Return the [X, Y] coordinate for the center point of the cell that contains the specified text.  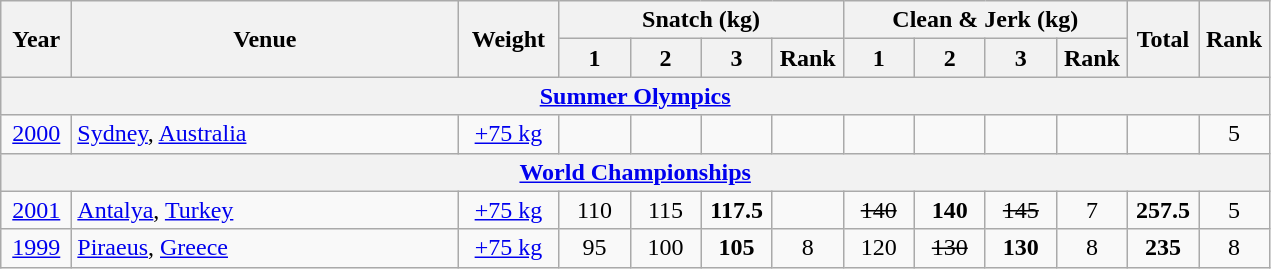
95 [594, 248]
Year [36, 39]
Venue [265, 39]
115 [666, 210]
110 [594, 210]
117.5 [736, 210]
Summer Olympics [636, 96]
Total [1162, 39]
2000 [36, 134]
Weight [508, 39]
2001 [36, 210]
105 [736, 248]
Antalya, Turkey [265, 210]
World Championships [636, 172]
145 [1020, 210]
235 [1162, 248]
257.5 [1162, 210]
Piraeus, Greece [265, 248]
100 [666, 248]
Clean & Jerk (kg) [985, 20]
1999 [36, 248]
Sydney, Australia [265, 134]
7 [1092, 210]
Snatch (kg) [701, 20]
120 [878, 248]
